Search for the cell housing the specified text and yield its (x, y) center coordinate. 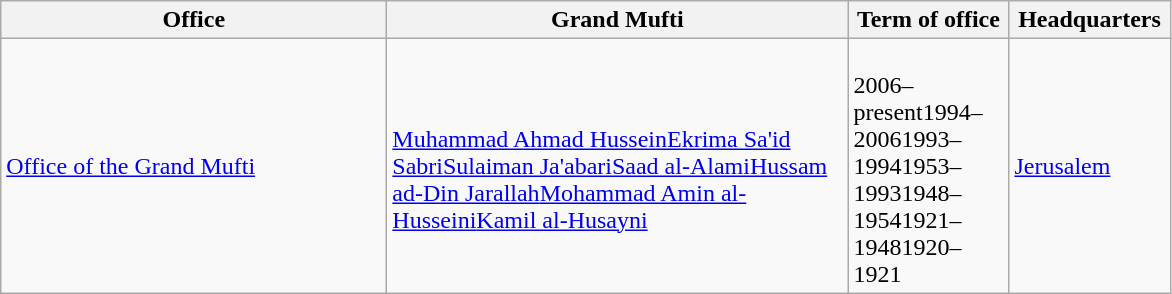
Headquarters (1090, 20)
Term of office (928, 20)
Office (194, 20)
Office of the Grand Mufti (194, 166)
2006–present1994–20061993–19941953–19931948–19541921–19481920–1921 (928, 166)
Muhammad Ahmad HusseinEkrima Sa'id SabriSulaiman Ja'abariSaad al-AlamiHussam ad-Din JarallahMohammad Amin al-HusseiniKamil al-Husayni (618, 166)
Grand Mufti (618, 20)
Jerusalem (1090, 166)
